Find where the given text appears and provide that cell's center as (x, y) coordinate. 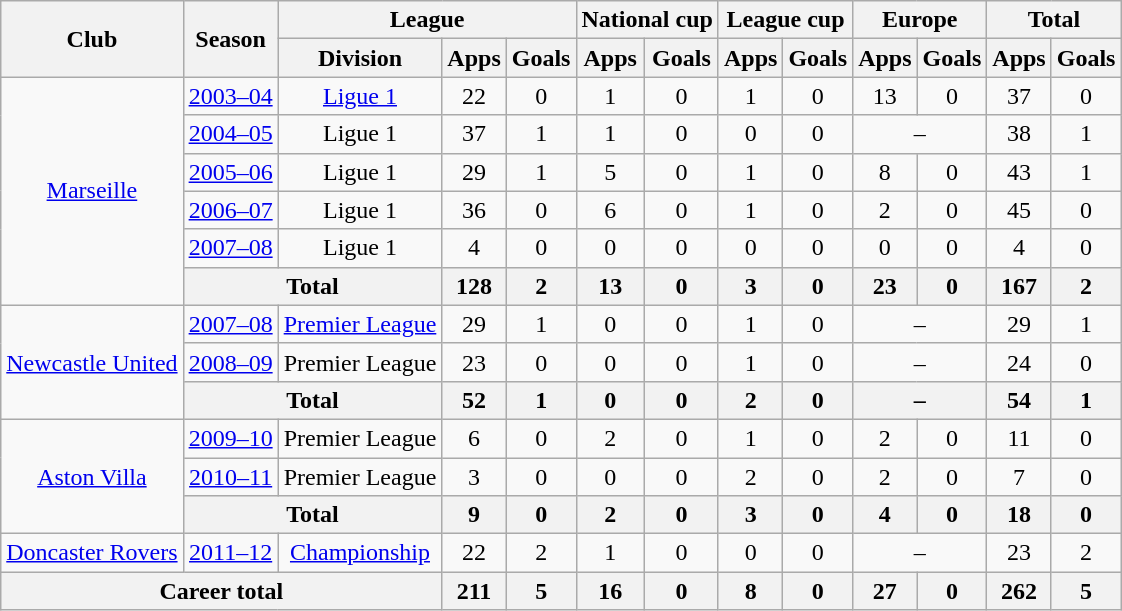
Europe (920, 20)
Club (92, 39)
2005–06 (230, 172)
167 (1019, 286)
43 (1019, 172)
54 (1019, 400)
9 (474, 515)
Division (360, 58)
Aston Villa (92, 476)
36 (474, 210)
2010–11 (230, 477)
Newcastle United (92, 362)
League (427, 20)
Championship (360, 553)
52 (474, 400)
National cup (647, 20)
2008–09 (230, 362)
Career total (222, 591)
2009–10 (230, 438)
16 (610, 591)
Doncaster Rovers (92, 553)
2006–07 (230, 210)
League cup (785, 20)
211 (474, 591)
7 (1019, 477)
27 (885, 591)
24 (1019, 362)
Marseille (92, 191)
2004–05 (230, 134)
38 (1019, 134)
11 (1019, 438)
128 (474, 286)
45 (1019, 210)
18 (1019, 515)
Season (230, 39)
2011–12 (230, 553)
2003–04 (230, 96)
262 (1019, 591)
